Pinpoint the cell where the given text exists, returning its [x, y] midpoint coordinate. 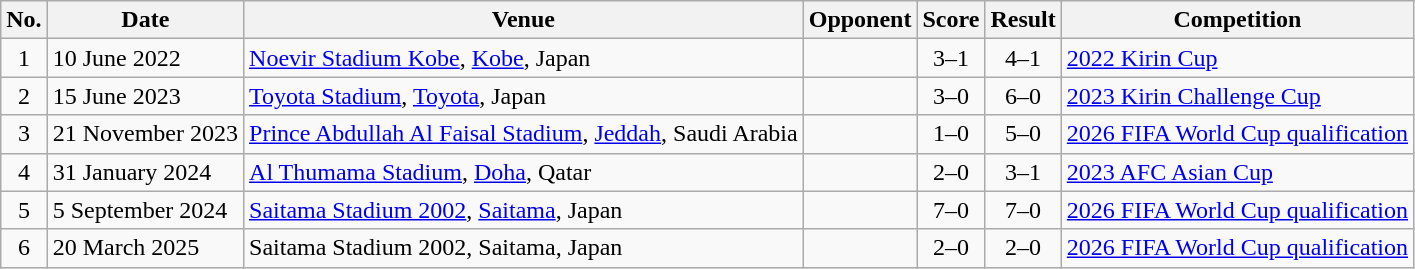
Noevir Stadium Kobe, Kobe, Japan [524, 58]
6 [24, 248]
5 [24, 210]
6–0 [1023, 96]
Date [145, 20]
3–0 [951, 96]
10 June 2022 [145, 58]
2 [24, 96]
Score [951, 20]
5 September 2024 [145, 210]
2023 Kirin Challenge Cup [1237, 96]
Venue [524, 20]
2023 AFC Asian Cup [1237, 172]
Toyota Stadium, Toyota, Japan [524, 96]
4–1 [1023, 58]
1 [24, 58]
2022 Kirin Cup [1237, 58]
Result [1023, 20]
31 January 2024 [145, 172]
Prince Abdullah Al Faisal Stadium, Jeddah, Saudi Arabia [524, 134]
3 [24, 134]
Competition [1237, 20]
Opponent [860, 20]
4 [24, 172]
Al Thumama Stadium, Doha, Qatar [524, 172]
5–0 [1023, 134]
1–0 [951, 134]
21 November 2023 [145, 134]
20 March 2025 [145, 248]
No. [24, 20]
15 June 2023 [145, 96]
